Locate the cell with the specified text and output its [X, Y] center coordinate. 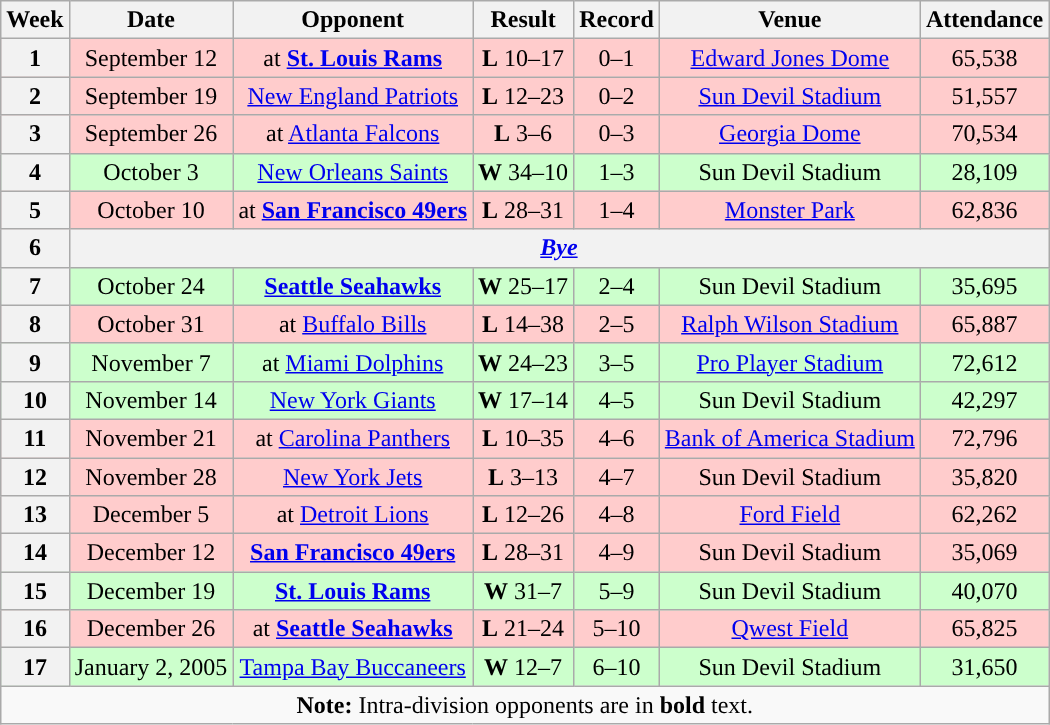
0–3 [617, 134]
January 2, 2005 [151, 667]
L 21–24 [524, 629]
Venue [790, 20]
13 [35, 515]
2 [35, 96]
Note: Intra-division opponents are in bold text. [525, 705]
35,069 [984, 553]
35,695 [984, 286]
Edward Jones Dome [790, 58]
Bank of America Stadium [790, 438]
Result [524, 20]
September 12 [151, 58]
November 14 [151, 400]
6 [35, 248]
4–7 [617, 477]
September 26 [151, 134]
L 12–26 [524, 515]
at St. Louis Rams [353, 58]
at Carolina Panthers [353, 438]
12 [35, 477]
4 [35, 172]
Bye [559, 248]
0–2 [617, 96]
5–10 [617, 629]
W 25–17 [524, 286]
Ralph Wilson Stadium [790, 324]
1–3 [617, 172]
Pro Player Stadium [790, 362]
at Miami Dolphins [353, 362]
at Buffalo Bills [353, 324]
September 19 [151, 96]
Seattle Seahawks [353, 286]
at Detroit Lions [353, 515]
28,109 [984, 172]
35,820 [984, 477]
11 [35, 438]
42,297 [984, 400]
3–5 [617, 362]
at San Francisco 49ers [353, 210]
December 12 [151, 553]
Georgia Dome [790, 134]
2–4 [617, 286]
New Orleans Saints [353, 172]
Attendance [984, 20]
L 12–23 [524, 96]
2–5 [617, 324]
31,650 [984, 667]
New York Jets [353, 477]
15 [35, 591]
New York Giants [353, 400]
November 21 [151, 438]
W 12–7 [524, 667]
San Francisco 49ers [353, 553]
40,070 [984, 591]
Tampa Bay Buccaneers [353, 667]
72,612 [984, 362]
W 17–14 [524, 400]
Record [617, 20]
Ford Field [790, 515]
Opponent [353, 20]
December 19 [151, 591]
4–8 [617, 515]
Monster Park [790, 210]
December 26 [151, 629]
51,557 [984, 96]
5–9 [617, 591]
8 [35, 324]
at Atlanta Falcons [353, 134]
October 3 [151, 172]
Date [151, 20]
1–4 [617, 210]
at Seattle Seahawks [353, 629]
October 24 [151, 286]
5 [35, 210]
0–1 [617, 58]
4–9 [617, 553]
1 [35, 58]
3 [35, 134]
62,262 [984, 515]
November 28 [151, 477]
L 10–17 [524, 58]
Week [35, 20]
7 [35, 286]
4–5 [617, 400]
65,887 [984, 324]
L 3–6 [524, 134]
L 14–38 [524, 324]
16 [35, 629]
October 31 [151, 324]
L 10–35 [524, 438]
W 24–23 [524, 362]
December 5 [151, 515]
14 [35, 553]
72,796 [984, 438]
70,534 [984, 134]
6–10 [617, 667]
W 34–10 [524, 172]
October 10 [151, 210]
St. Louis Rams [353, 591]
November 7 [151, 362]
W 31–7 [524, 591]
10 [35, 400]
L 3–13 [524, 477]
17 [35, 667]
62,836 [984, 210]
4–6 [617, 438]
9 [35, 362]
New England Patriots [353, 96]
65,825 [984, 629]
Qwest Field [790, 629]
65,538 [984, 58]
